Output the (X, Y) coordinate of the center of the cell containing the given text.  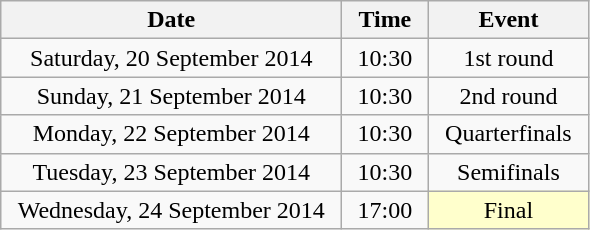
1st round (508, 58)
Semifinals (508, 172)
Wednesday, 24 September 2014 (172, 210)
Tuesday, 23 September 2014 (172, 172)
17:00 (385, 210)
Final (508, 210)
Quarterfinals (508, 134)
Event (508, 20)
2nd round (508, 96)
Time (385, 20)
Date (172, 20)
Saturday, 20 September 2014 (172, 58)
Sunday, 21 September 2014 (172, 96)
Monday, 22 September 2014 (172, 134)
